Return the [x, y] coordinate for the center point of the cell that contains the specified text.  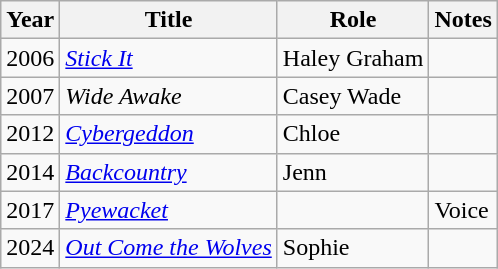
Wide Awake [168, 96]
2014 [30, 172]
Voice [463, 210]
2006 [30, 58]
Haley Graham [353, 58]
Notes [463, 20]
Casey Wade [353, 96]
Jenn [353, 172]
Out Come the Wolves [168, 248]
Year [30, 20]
2024 [30, 248]
Stick It [168, 58]
Cybergeddon [168, 134]
2012 [30, 134]
Sophie [353, 248]
Backcountry [168, 172]
Pyewacket [168, 210]
Chloe [353, 134]
2017 [30, 210]
2007 [30, 96]
Role [353, 20]
Title [168, 20]
